Output the [X, Y] coordinate of the center of the cell containing the given text.  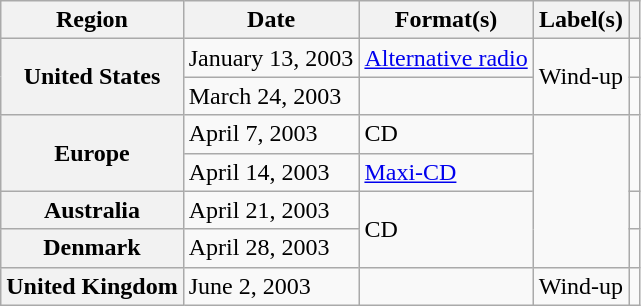
June 2, 2003 [271, 286]
April 21, 2003 [271, 210]
January 13, 2003 [271, 58]
Label(s) [580, 20]
Alternative radio [446, 58]
United States [92, 77]
United Kingdom [92, 286]
Denmark [92, 248]
April 14, 2003 [271, 172]
Format(s) [446, 20]
Australia [92, 210]
Europe [92, 153]
March 24, 2003 [271, 96]
April 28, 2003 [271, 248]
April 7, 2003 [271, 134]
Date [271, 20]
Maxi-CD [446, 172]
Region [92, 20]
